Output the [X, Y] coordinate of the center of the cell containing the given text.  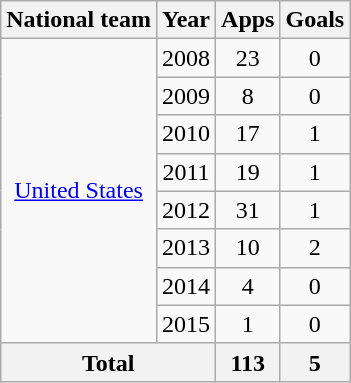
National team [79, 20]
4 [248, 286]
2012 [186, 210]
2008 [186, 58]
2010 [186, 134]
23 [248, 58]
2011 [186, 172]
2015 [186, 324]
Total [108, 362]
Goals [315, 20]
31 [248, 210]
Apps [248, 20]
5 [315, 362]
19 [248, 172]
113 [248, 362]
2009 [186, 96]
Year [186, 20]
10 [248, 248]
2 [315, 248]
2014 [186, 286]
United States [79, 191]
8 [248, 96]
17 [248, 134]
2013 [186, 248]
